Return [X, Y] of the center of cell containing provided text 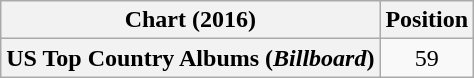
Position [427, 20]
Chart (2016) [190, 20]
59 [427, 58]
US Top Country Albums (Billboard) [190, 58]
